From the cell containing the given text, extract its center point as [x, y] coordinate. 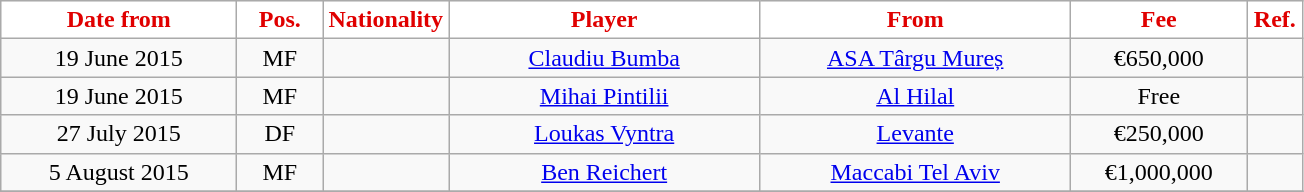
Maccabi Tel Aviv [916, 172]
Free [1159, 96]
€650,000 [1159, 58]
Pos. [280, 20]
27 July 2015 [119, 134]
Al Hilal [916, 96]
Ref. [1275, 20]
Mihai Pintilii [604, 96]
Player [604, 20]
DF [280, 134]
ASA Târgu Mureș [916, 58]
Loukas Vyntra [604, 134]
Nationality [386, 20]
Claudiu Bumba [604, 58]
€250,000 [1159, 134]
Ben Reichert [604, 172]
Date from [119, 20]
Levante [916, 134]
From [916, 20]
Fee [1159, 20]
€1,000,000 [1159, 172]
5 August 2015 [119, 172]
